Detect which cell encompasses the target text, then output its [X, Y] center coordinate. 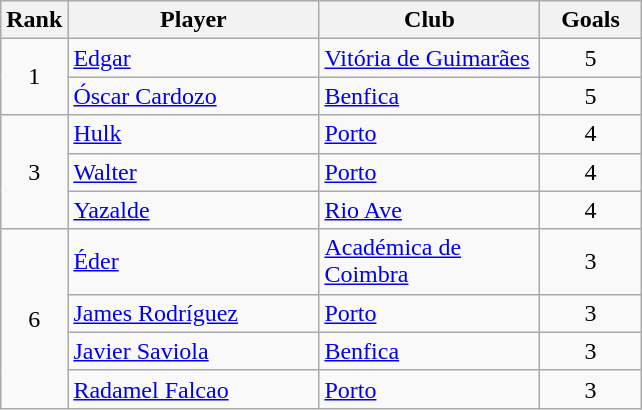
Hulk [194, 134]
6 [34, 318]
Edgar [194, 58]
Óscar Cardozo [194, 96]
Vitória de Guimarães [430, 58]
Walter [194, 172]
Éder [194, 262]
Player [194, 20]
Radamel Falcao [194, 389]
1 [34, 77]
Rank [34, 20]
Rio Ave [430, 210]
Javier Saviola [194, 351]
Goals [590, 20]
James Rodríguez [194, 313]
Club [430, 20]
Yazalde [194, 210]
Académica de Coimbra [430, 262]
